Capture the cell that displays the provided text and extract its [X, Y] central coordinate. 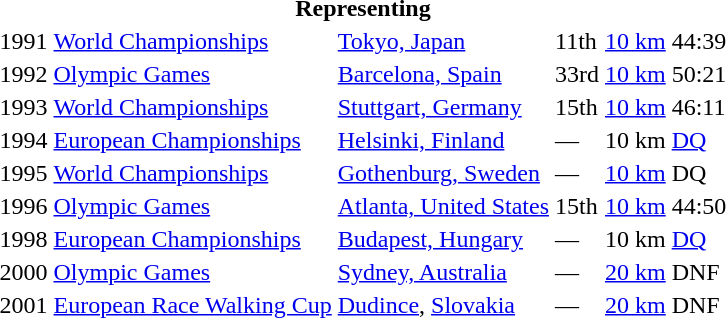
20 km [636, 272]
Budapest, Hungary [443, 239]
11th [578, 41]
Stuttgart, Germany [443, 107]
Sydney, Australia [443, 272]
Barcelona, Spain [443, 74]
Helsinki, Finland [443, 140]
Tokyo, Japan [443, 41]
Atlanta, United States [443, 206]
Gothenburg, Sweden [443, 173]
33rd [578, 74]
